Determine the [X, Y] coordinate at the center of the cell enclosing the given text.  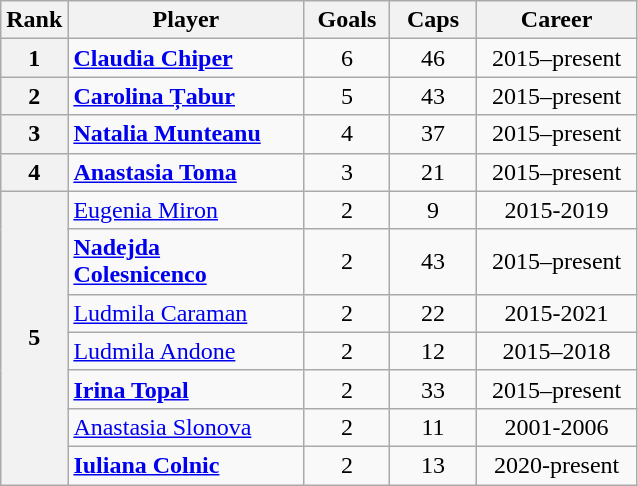
Career [556, 20]
Goals [347, 20]
2015-2021 [556, 313]
1 [34, 58]
11 [433, 427]
13 [433, 465]
22 [433, 313]
2001-2006 [556, 427]
Anastasia Slonova [186, 427]
Player [186, 20]
Anastasia Toma [186, 172]
37 [433, 134]
Carolina Țabur [186, 96]
Claudia Chiper [186, 58]
12 [433, 351]
2015-2019 [556, 210]
46 [433, 58]
21 [433, 172]
Eugenia Miron [186, 210]
Ludmila Andone [186, 351]
Ludmila Caraman [186, 313]
Iuliana Colnic [186, 465]
9 [433, 210]
Caps [433, 20]
6 [347, 58]
Nadejda Colesnicenco [186, 262]
33 [433, 389]
Rank [34, 20]
2015–2018 [556, 351]
Natalia Munteanu [186, 134]
Irina Topal [186, 389]
2020-present [556, 465]
